Detect which cell encompasses the target text, then output its [X, Y] center coordinate. 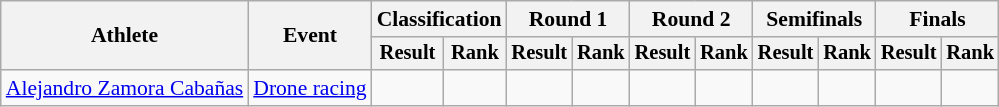
Drone racing [310, 88]
Round 2 [692, 19]
Classification [440, 19]
Round 1 [568, 19]
Semifinals [814, 19]
Event [310, 36]
Alejandro Zamora Cabañas [124, 88]
Finals [938, 19]
Athlete [124, 36]
